Search for the cell housing the specified text and yield its [X, Y] center coordinate. 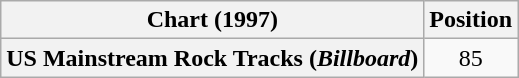
85 [471, 58]
Chart (1997) [212, 20]
Position [471, 20]
US Mainstream Rock Tracks (Billboard) [212, 58]
